Find where the given text appears and provide that cell's center as [x, y] coordinate. 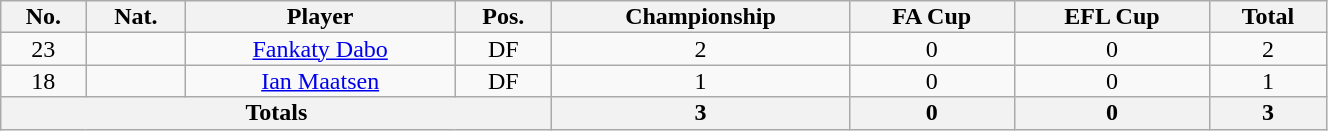
No. [44, 17]
EFL Cup [1112, 17]
Nat. [136, 17]
Championship [700, 17]
23 [44, 49]
Pos. [504, 17]
Total [1268, 17]
18 [44, 81]
Ian Maatsen [320, 81]
Fankaty Dabo [320, 49]
FA Cup [932, 17]
Player [320, 17]
Totals [276, 113]
